Capture the cell that displays the provided text and extract its [X, Y] central coordinate. 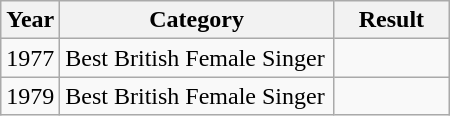
1979 [30, 96]
Category [197, 20]
Result [391, 20]
Year [30, 20]
1977 [30, 58]
